Detect which cell encompasses the target text, then output its [x, y] center coordinate. 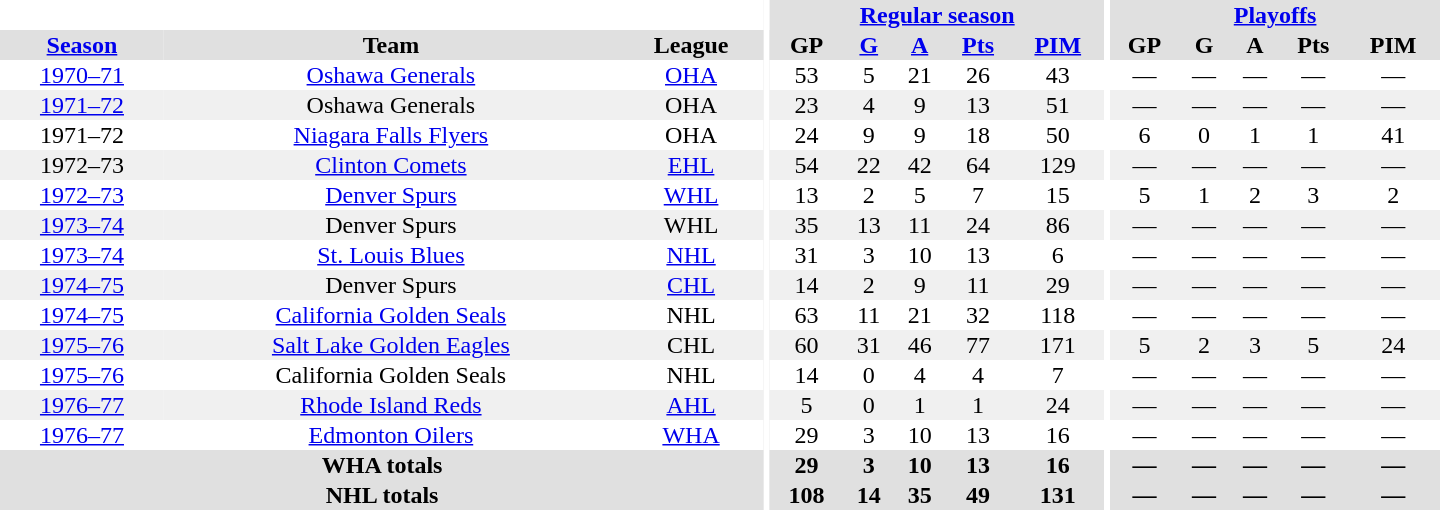
86 [1058, 225]
Regular season [938, 15]
23 [806, 105]
129 [1058, 165]
108 [806, 495]
131 [1058, 495]
77 [978, 345]
18 [978, 135]
15 [1058, 195]
26 [978, 75]
51 [1058, 105]
Team [391, 45]
63 [806, 315]
118 [1058, 315]
32 [978, 315]
42 [920, 165]
50 [1058, 135]
43 [1058, 75]
EHL [691, 165]
22 [868, 165]
171 [1058, 345]
60 [806, 345]
Season [82, 45]
League [691, 45]
Edmonton Oilers [391, 435]
St. Louis Blues [391, 255]
64 [978, 165]
Playoffs [1275, 15]
54 [806, 165]
Niagara Falls Flyers [391, 135]
NHL totals [382, 495]
WHA [691, 435]
Clinton Comets [391, 165]
AHL [691, 405]
49 [978, 495]
1970–71 [82, 75]
WHA totals [382, 465]
41 [1393, 135]
53 [806, 75]
Salt Lake Golden Eagles [391, 345]
Rhode Island Reds [391, 405]
46 [920, 345]
